Determine the [X, Y] coordinate at the center of the cell enclosing the given text.  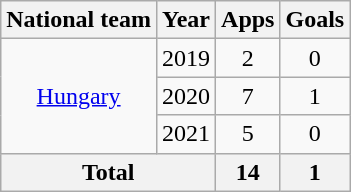
National team [79, 20]
14 [248, 172]
2 [248, 58]
5 [248, 134]
Apps [248, 20]
Total [108, 172]
2020 [186, 96]
7 [248, 96]
2019 [186, 58]
Hungary [79, 96]
Year [186, 20]
Goals [315, 20]
2021 [186, 134]
